For the text-containing cell, return its midpoint in (x, y) coordinate format. 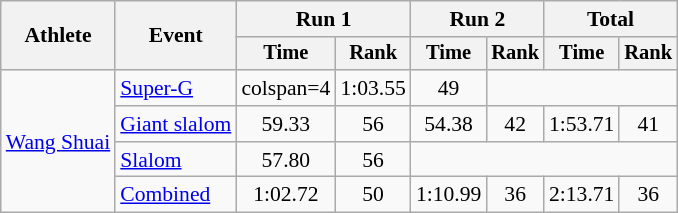
1:03.55 (372, 88)
57.80 (286, 160)
colspan=4 (286, 88)
Total (610, 19)
Giant slalom (176, 124)
Super-G (176, 88)
Wang Shuai (58, 141)
41 (648, 124)
Event (176, 36)
2:13.71 (582, 195)
42 (515, 124)
Combined (176, 195)
Run 1 (324, 19)
49 (448, 88)
54.38 (448, 124)
59.33 (286, 124)
1:10.99 (448, 195)
Run 2 (478, 19)
Slalom (176, 160)
50 (372, 195)
1:53.71 (582, 124)
Athlete (58, 36)
1:02.72 (286, 195)
